Identify which cell holds the provided text, then report its [X, Y] central coordinate. 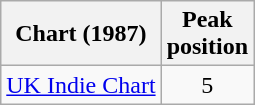
Chart (1987) [81, 34]
5 [207, 85]
Peakposition [207, 34]
UK Indie Chart [81, 85]
